Pinpoint the cell where the given text exists, returning its (X, Y) midpoint coordinate. 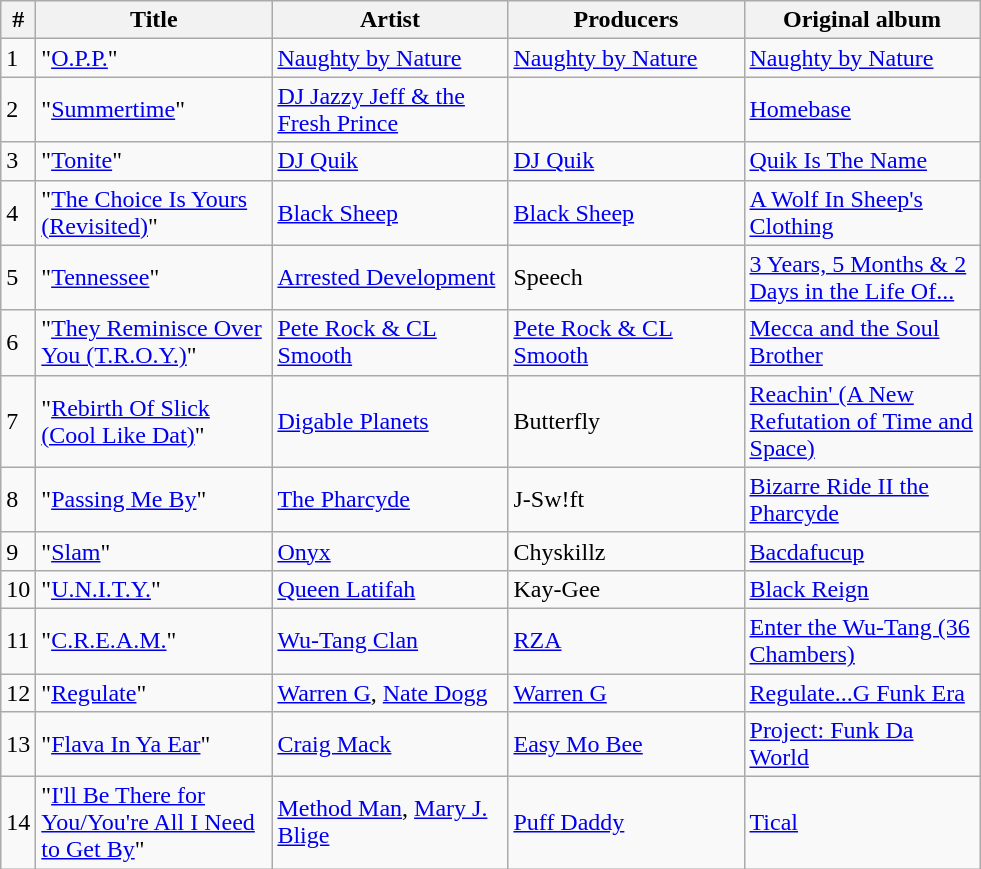
8 (18, 500)
Bizarre Ride II the Pharcyde (862, 500)
Method Man, Mary J. Blige (390, 823)
13 (18, 744)
9 (18, 551)
Project: Funk Da World (862, 744)
"Tennessee" (154, 278)
Wu-Tang Clan (390, 640)
Kay-Gee (626, 589)
Reachin' (A New Refutation of Time and Space) (862, 421)
"O.P.P." (154, 58)
"C.R.E.A.M." (154, 640)
Digable Planets (390, 421)
Quik Is The Name (862, 161)
Mecca and the Soul Brother (862, 342)
Artist (390, 20)
"They Reminisce Over You (T.R.O.Y.)" (154, 342)
J-Sw!ft (626, 500)
5 (18, 278)
Puff Daddy (626, 823)
Speech (626, 278)
Craig Mack (390, 744)
Tical (862, 823)
7 (18, 421)
3 (18, 161)
Easy Mo Bee (626, 744)
"U.N.I.T.Y." (154, 589)
Regulate...G Funk Era (862, 693)
Bacdafucup (862, 551)
"Slam" (154, 551)
"Tonite" (154, 161)
Butterfly (626, 421)
Black Reign (862, 589)
Enter the Wu-Tang (36 Chambers) (862, 640)
12 (18, 693)
Queen Latifah (390, 589)
Chyskillz (626, 551)
4 (18, 212)
6 (18, 342)
Original album (862, 20)
2 (18, 110)
"I'll Be There for You/You're All I Need to Get By" (154, 823)
Warren G (626, 693)
Warren G, Nate Dogg (390, 693)
3 Years, 5 Months & 2 Days in the Life Of... (862, 278)
The Pharcyde (390, 500)
"Regulate" (154, 693)
"Rebirth Of Slick (Cool Like Dat)" (154, 421)
DJ Jazzy Jeff & the Fresh Prince (390, 110)
"Summertime" (154, 110)
Title (154, 20)
Producers (626, 20)
14 (18, 823)
Homebase (862, 110)
RZA (626, 640)
"The Choice Is Yours (Revisited)" (154, 212)
11 (18, 640)
Arrested Development (390, 278)
"Flava In Ya Ear" (154, 744)
A Wolf In Sheep's Clothing (862, 212)
1 (18, 58)
"Passing Me By" (154, 500)
10 (18, 589)
# (18, 20)
Onyx (390, 551)
